Determine the [X, Y] coordinate at the center of the cell enclosing the given text.  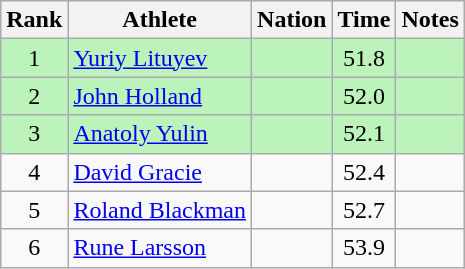
Yuriy Lituyev [160, 58]
Rune Larsson [160, 248]
Nation [292, 20]
51.8 [364, 58]
David Gracie [160, 172]
1 [34, 58]
52.1 [364, 134]
John Holland [160, 96]
52.4 [364, 172]
6 [34, 248]
Anatoly Yulin [160, 134]
Athlete [160, 20]
Roland Blackman [160, 210]
53.9 [364, 248]
2 [34, 96]
4 [34, 172]
Time [364, 20]
52.7 [364, 210]
Notes [430, 20]
52.0 [364, 96]
Rank [34, 20]
3 [34, 134]
5 [34, 210]
